From the cell containing the given text, extract its center point as (x, y) coordinate. 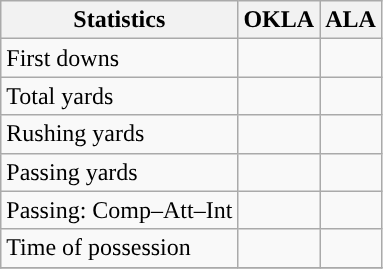
Rushing yards (120, 134)
Passing: Comp–Att–Int (120, 210)
First downs (120, 58)
OKLA (279, 20)
Passing yards (120, 172)
ALA (351, 20)
Statistics (120, 20)
Time of possession (120, 248)
Total yards (120, 96)
